From the cell containing the given text, extract its center point as [X, Y] coordinate. 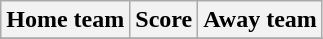
Away team [260, 20]
Home team [66, 20]
Score [164, 20]
